Find where the given text appears and provide that cell's center as [X, Y] coordinate. 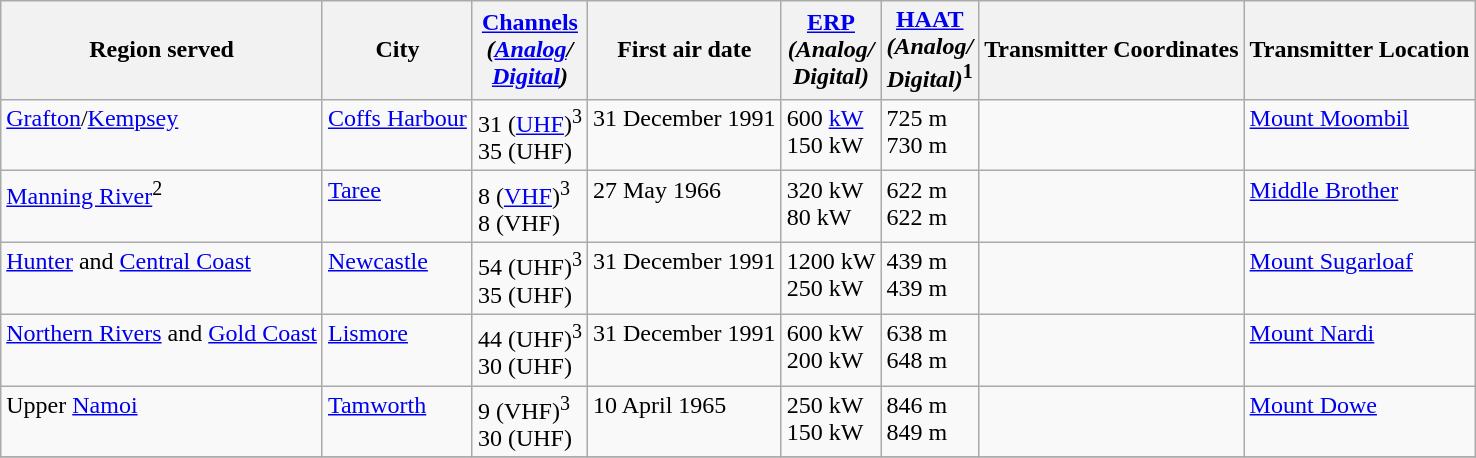
Mount Nardi [1360, 350]
600 kW150 kW [831, 135]
Channels(Analog/Digital) [530, 50]
Manning River2 [162, 207]
10 April 1965 [684, 422]
Transmitter Location [1360, 50]
320 kW80 kW [831, 207]
600 kW200 kW [831, 350]
Transmitter Coordinates [1112, 50]
ERP(Analog/Digital) [831, 50]
1200 kW250 kW [831, 278]
250 kW150 kW [831, 422]
Taree [397, 207]
8 (VHF)38 (VHF) [530, 207]
Middle Brother [1360, 207]
54 (UHF)335 (UHF) [530, 278]
638 m648 m [930, 350]
Mount Moombil [1360, 135]
Newcastle [397, 278]
Mount Dowe [1360, 422]
Hunter and Central Coast [162, 278]
27 May 1966 [684, 207]
44 (UHF)330 (UHF) [530, 350]
622 m622 m [930, 207]
First air date [684, 50]
HAAT(Analog/Digital)1 [930, 50]
Tamworth [397, 422]
9 (VHF)330 (UHF) [530, 422]
31 (UHF)335 (UHF) [530, 135]
Lismore [397, 350]
439 m439 m [930, 278]
Region served [162, 50]
Upper Namoi [162, 422]
725 m730 m [930, 135]
City [397, 50]
Mount Sugarloaf [1360, 278]
Coffs Harbour [397, 135]
Northern Rivers and Gold Coast [162, 350]
846 m849 m [930, 422]
Grafton/Kempsey [162, 135]
